Determine the (x, y) coordinate at the center of the cell enclosing the given text.  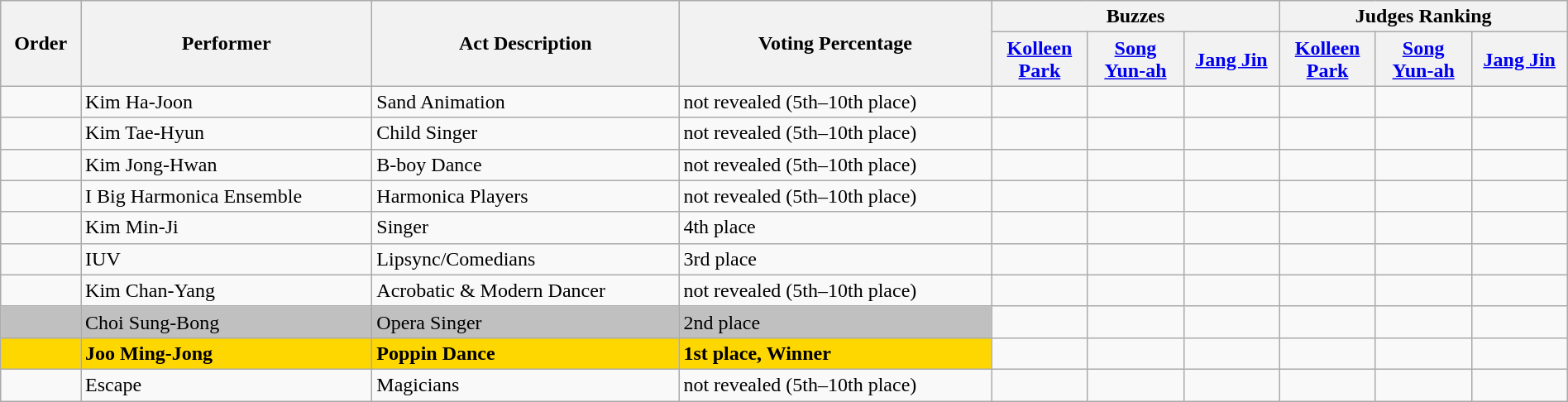
Lipsync/Comedians (526, 259)
Sand Animation (526, 102)
Kim Jong-Hwan (227, 165)
Child Singer (526, 133)
Performer (227, 43)
Judges Ranking (1423, 17)
Poppin Dance (526, 353)
3rd place (835, 259)
Harmonica Players (526, 196)
Opera Singer (526, 322)
2nd place (835, 322)
Choi Sung-Bong (227, 322)
4th place (835, 227)
Buzzes (1135, 17)
Escape (227, 385)
Kim Ha-Joon (227, 102)
B-boy Dance (526, 165)
Magicians (526, 385)
Joo Ming-Jong (227, 353)
Kim Min-Ji (227, 227)
1st place, Winner (835, 353)
Order (41, 43)
Act Description (526, 43)
IUV (227, 259)
Singer (526, 227)
Kim Chan-Yang (227, 290)
Kim Tae-Hyun (227, 133)
Voting Percentage (835, 43)
Acrobatic & Modern Dancer (526, 290)
I Big Harmonica Ensemble (227, 196)
